Locate the cell with the specified text and output its [x, y] center coordinate. 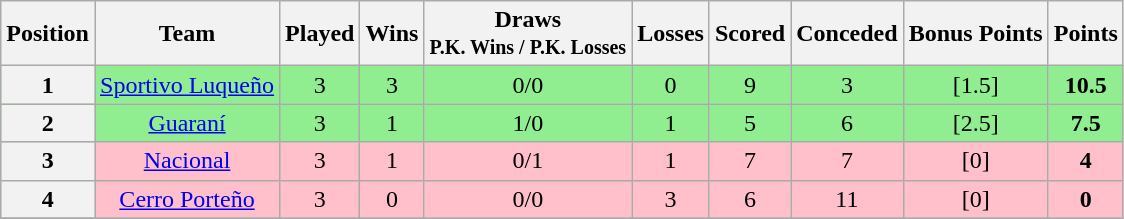
Nacional [186, 161]
DrawsP.K. Wins / P.K. Losses [528, 34]
Scored [750, 34]
Sportivo Luqueño [186, 85]
[1.5] [976, 85]
Wins [392, 34]
9 [750, 85]
5 [750, 123]
Bonus Points [976, 34]
Losses [671, 34]
Guaraní [186, 123]
Position [48, 34]
Cerro Porteño [186, 199]
7.5 [1086, 123]
[2.5] [976, 123]
Team [186, 34]
0/1 [528, 161]
10.5 [1086, 85]
Points [1086, 34]
11 [847, 199]
1/0 [528, 123]
Played [320, 34]
2 [48, 123]
Conceded [847, 34]
